Provide the (X, Y) coordinate of the cell's center where the given text is located.  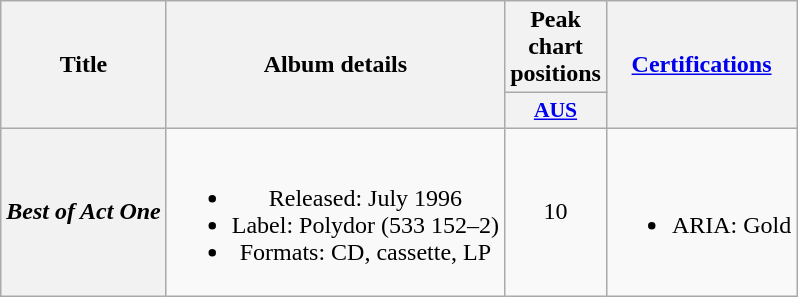
Best of Act One (84, 212)
10 (556, 212)
Released: July 1996Label: Polydor (533 152–2)Formats: CD, cassette, LP (335, 212)
AUS (556, 111)
Peak chartpositions (556, 47)
Album details (335, 65)
Certifications (701, 65)
ARIA: Gold (701, 212)
Title (84, 65)
